Return the [x, y] coordinate for the center point of the cell that contains the specified text.  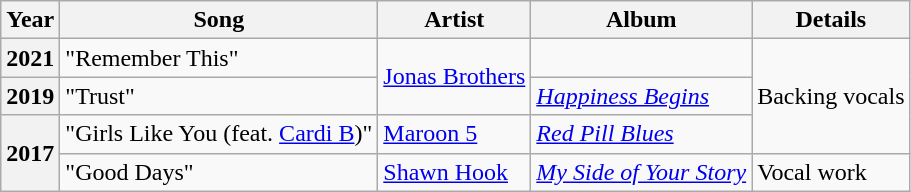
Artist [454, 20]
Year [30, 20]
Album [642, 20]
Details [831, 20]
Red Pill Blues [642, 134]
Vocal work [831, 172]
2017 [30, 153]
2019 [30, 96]
Maroon 5 [454, 134]
"Good Days" [219, 172]
Shawn Hook [454, 172]
"Remember This" [219, 58]
2021 [30, 58]
"Trust" [219, 96]
Backing vocals [831, 96]
Jonas Brothers [454, 77]
Song [219, 20]
Happiness Begins [642, 96]
My Side of Your Story [642, 172]
"Girls Like You (feat. Cardi B)" [219, 134]
